Output the (x, y) coordinate of the center of the cell containing the given text.  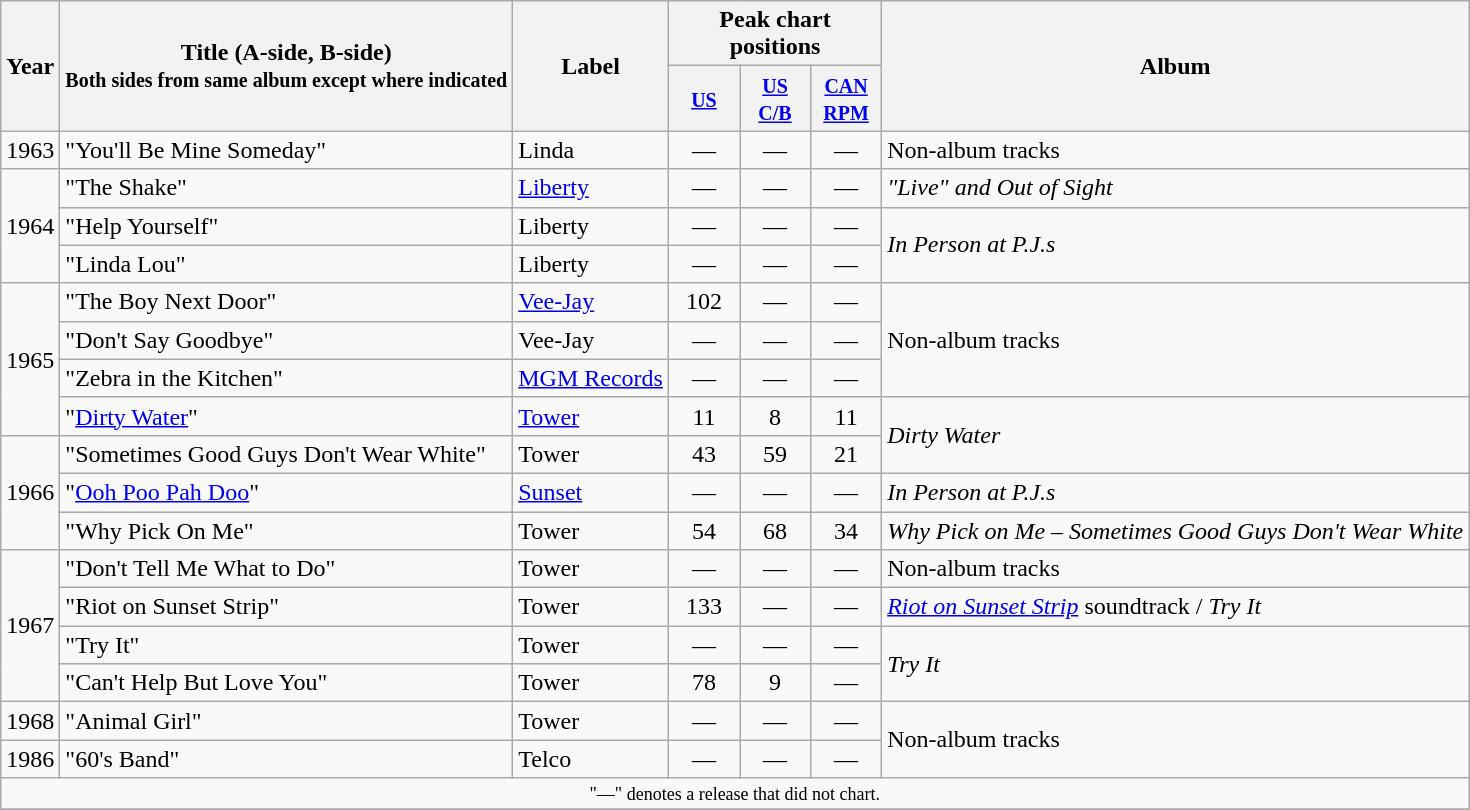
21 (846, 454)
"Can't Help But Love You" (286, 683)
"Help Yourself" (286, 226)
34 (846, 531)
"Don't Say Goodbye" (286, 340)
Label (591, 66)
"Animal Girl" (286, 721)
102 (704, 302)
"You'll Be Mine Someday" (286, 150)
Title (A-side, B-side)Both sides from same album except where indicated (286, 66)
Sunset (591, 492)
Album (1176, 66)
Why Pick on Me – Sometimes Good Guys Don't Wear White (1176, 531)
59 (776, 454)
133 (704, 607)
43 (704, 454)
Riot on Sunset Strip soundtrack / Try It (1176, 607)
MGM Records (591, 378)
1963 (30, 150)
1966 (30, 492)
US (704, 98)
"Dirty Water" (286, 416)
Linda (591, 150)
68 (776, 531)
1965 (30, 359)
8 (776, 416)
CAN RPM (846, 98)
US C/B (776, 98)
"Ooh Poo Pah Doo" (286, 492)
1986 (30, 759)
"Riot on Sunset Strip" (286, 607)
"Live" and Out of Sight (1176, 188)
9 (776, 683)
"Try It" (286, 645)
"Don't Tell Me What to Do" (286, 569)
1967 (30, 626)
1964 (30, 226)
Year (30, 66)
"Why Pick On Me" (286, 531)
1968 (30, 721)
Try It (1176, 664)
"Sometimes Good Guys Don't Wear White" (286, 454)
Dirty Water (1176, 435)
Telco (591, 759)
Peak chart positions (774, 34)
"Linda Lou" (286, 264)
"60's Band" (286, 759)
78 (704, 683)
54 (704, 531)
"The Boy Next Door" (286, 302)
"The Shake" (286, 188)
"Zebra in the Kitchen" (286, 378)
"—" denotes a release that did not chart. (735, 794)
